Extract the [X, Y] coordinate from the center of the cell holding the provided text.  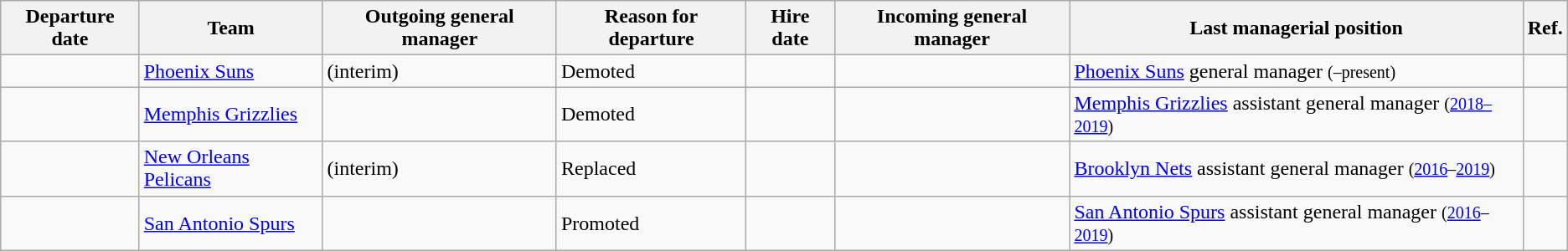
Reason for departure [651, 28]
San Antonio Spurs assistant general manager (2016–2019) [1297, 223]
Team [231, 28]
Memphis Grizzlies [231, 114]
New Orleans Pelicans [231, 169]
Departure date [70, 28]
Replaced [651, 169]
Memphis Grizzlies assistant general manager (2018–2019) [1297, 114]
Last managerial position [1297, 28]
Phoenix Suns general manager (–present) [1297, 71]
Hire date [791, 28]
Brooklyn Nets assistant general manager (2016–2019) [1297, 169]
Promoted [651, 223]
Incoming general manager [952, 28]
Phoenix Suns [231, 71]
San Antonio Spurs [231, 223]
Outgoing general manager [439, 28]
Ref. [1545, 28]
